Return the (x, y) coordinate for the center point of the cell that contains the specified text.  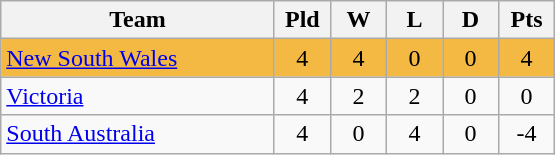
Team (138, 20)
Pts (527, 20)
Victoria (138, 96)
L (414, 20)
W (358, 20)
Pld (302, 20)
New South Wales (138, 58)
D (470, 20)
South Australia (138, 134)
-4 (527, 134)
